Extract the [X, Y] coordinate from the center of the cell holding the provided text.  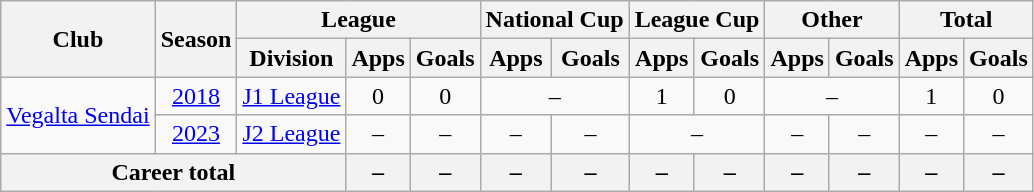
Season [196, 39]
J1 League [292, 96]
Other [832, 20]
Vegalta Sendai [78, 115]
Total [966, 20]
League Cup [697, 20]
League [358, 20]
Division [292, 58]
National Cup [554, 20]
Club [78, 39]
Career total [174, 172]
J2 League [292, 134]
2018 [196, 96]
2023 [196, 134]
